Return the [x, y] coordinate for the center point of the cell that contains the specified text.  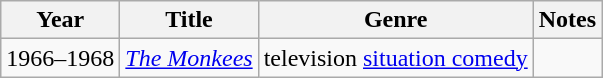
Genre [396, 20]
Notes [567, 20]
television situation comedy [396, 58]
Title [189, 20]
The Monkees [189, 58]
1966–1968 [60, 58]
Year [60, 20]
